Scan for the cell matching the given text and deliver its (x, y) coordinate at center. 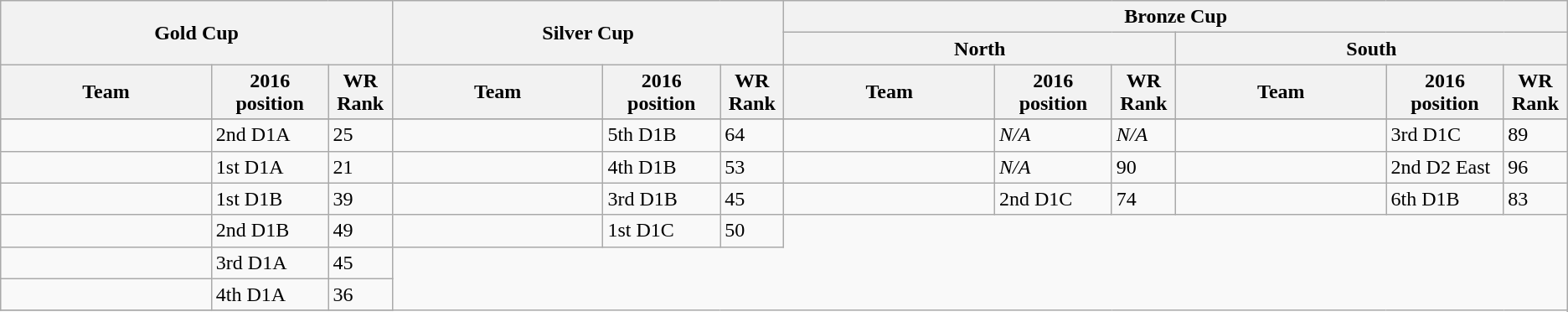
49 (360, 231)
1st D1A (270, 167)
83 (1535, 199)
Gold Cup (197, 33)
2nd D1B (270, 231)
5th D1B (662, 135)
1st D1C (662, 231)
36 (360, 294)
90 (1143, 167)
21 (360, 167)
3rd D1C (1445, 135)
3rd D1A (270, 263)
1st D1B (270, 199)
Silver Cup (588, 33)
53 (752, 167)
2nd D2 East (1445, 167)
South (1372, 49)
4th D1A (270, 294)
96 (1535, 167)
4th D1B (662, 167)
89 (1535, 135)
Bronze Cup (1176, 17)
2nd D1C (1053, 199)
6th D1B (1445, 199)
2nd D1A (270, 135)
North (980, 49)
25 (360, 135)
3rd D1B (662, 199)
39 (360, 199)
64 (752, 135)
74 (1143, 199)
50 (752, 231)
